Scan for the cell matching the given text and deliver its (x, y) coordinate at center. 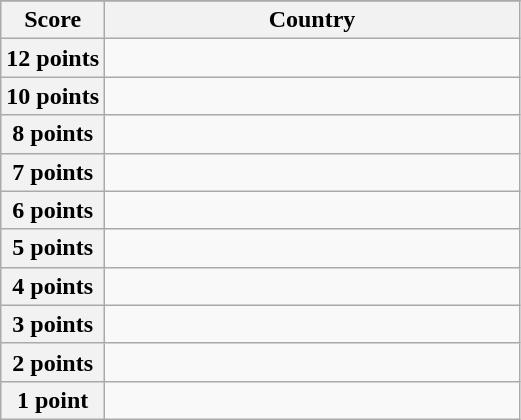
1 point (53, 400)
4 points (53, 286)
7 points (53, 172)
6 points (53, 210)
10 points (53, 96)
12 points (53, 58)
8 points (53, 134)
2 points (53, 362)
Score (53, 20)
3 points (53, 324)
Country (312, 20)
5 points (53, 248)
